Scan for the cell matching the given text and deliver its (x, y) coordinate at center. 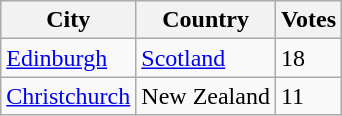
Christchurch (68, 96)
11 (308, 96)
Votes (308, 20)
New Zealand (206, 96)
18 (308, 58)
Edinburgh (68, 58)
City (68, 20)
Scotland (206, 58)
Country (206, 20)
